Output the (X, Y) coordinate of the center of the cell containing the given text.  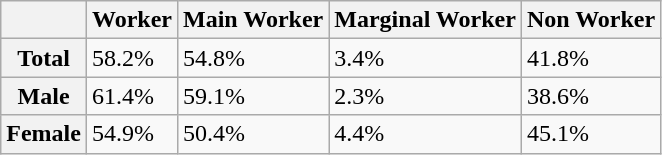
59.1% (252, 96)
50.4% (252, 134)
45.1% (590, 134)
54.9% (132, 134)
Male (44, 96)
Marginal Worker (426, 20)
Female (44, 134)
Non Worker (590, 20)
61.4% (132, 96)
58.2% (132, 58)
3.4% (426, 58)
2.3% (426, 96)
54.8% (252, 58)
Total (44, 58)
41.8% (590, 58)
4.4% (426, 134)
38.6% (590, 96)
Worker (132, 20)
Main Worker (252, 20)
